For the text-containing cell, return its midpoint in [X, Y] coordinate format. 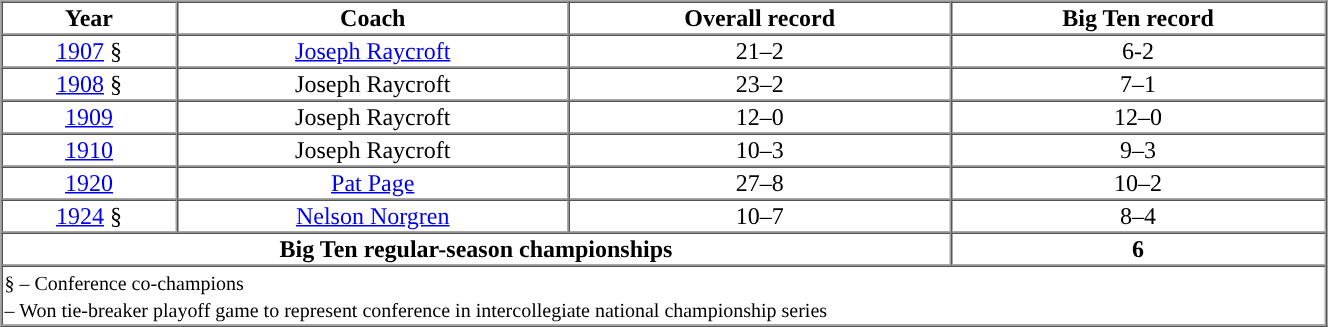
1924 § [90, 216]
23–2 [760, 84]
7–1 [1138, 84]
9–3 [1138, 150]
Year [90, 18]
Nelson Norgren [373, 216]
Coach [373, 18]
10–2 [1138, 182]
Big Ten record [1138, 18]
Overall record [760, 18]
6 [1138, 248]
6-2 [1138, 50]
10–7 [760, 216]
Pat Page [373, 182]
1908 § [90, 84]
21–2 [760, 50]
Big Ten regular-season championships [476, 248]
10–3 [760, 150]
1907 § [90, 50]
8–4 [1138, 216]
§ – Conference co-champions – Won tie-breaker playoff game to represent conference in intercollegiate national championship series [664, 296]
27–8 [760, 182]
1910 [90, 150]
1920 [90, 182]
1909 [90, 116]
